Search for the cell housing the specified text and yield its (X, Y) center coordinate. 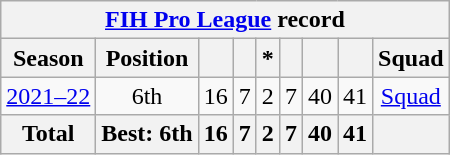
6th (147, 96)
Total (48, 134)
* (268, 58)
2021–22 (48, 96)
Best: 6th (147, 134)
Season (48, 58)
Position (147, 58)
FIH Pro League record (225, 20)
